Find where the given text appears and provide that cell's center as [x, y] coordinate. 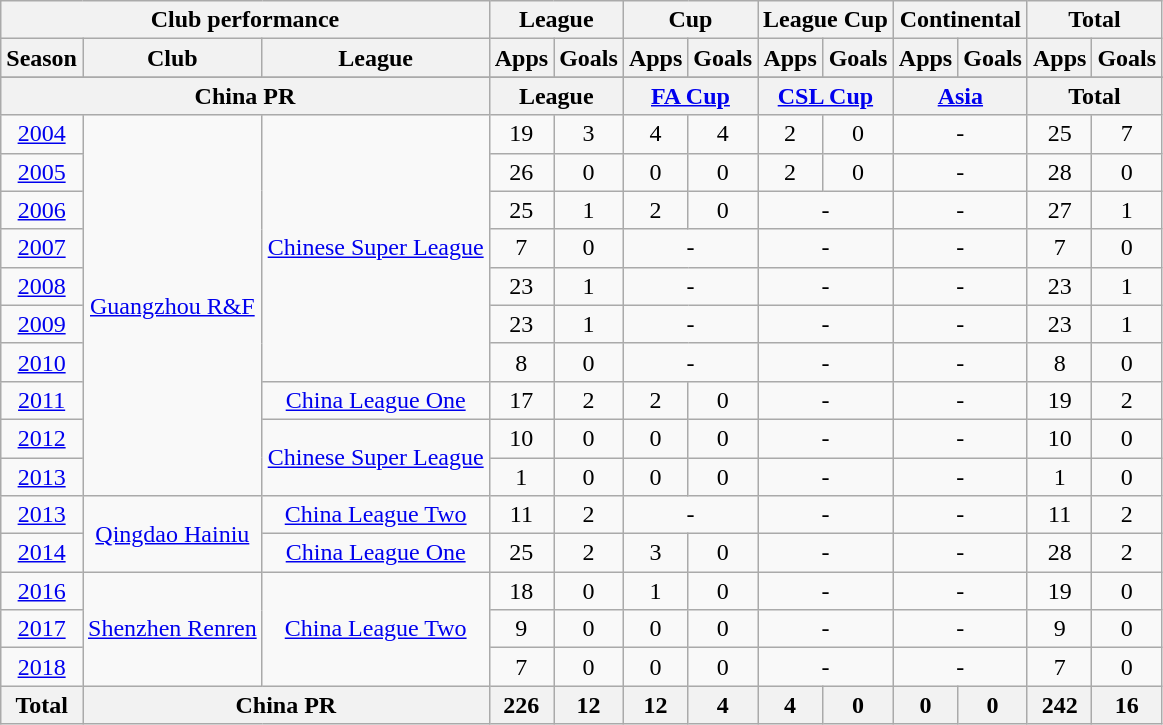
2010 [42, 362]
26 [521, 172]
Shenzhen Renren [172, 629]
226 [521, 705]
2009 [42, 324]
2006 [42, 210]
27 [1059, 210]
2014 [42, 553]
2018 [42, 667]
Cup [690, 20]
Club performance [245, 20]
17 [521, 400]
2007 [42, 248]
Qingdao Hainiu [172, 534]
Club [172, 58]
16 [1127, 705]
Continental [960, 20]
2012 [42, 438]
FA Cup [690, 96]
18 [521, 591]
2016 [42, 591]
2011 [42, 400]
Guangzhou R&F [172, 306]
Season [42, 58]
Asia [960, 96]
2005 [42, 172]
2017 [42, 629]
2004 [42, 134]
2008 [42, 286]
242 [1059, 705]
CSL Cup [826, 96]
League Cup [826, 20]
